Search for the cell housing the specified text and yield its (x, y) center coordinate. 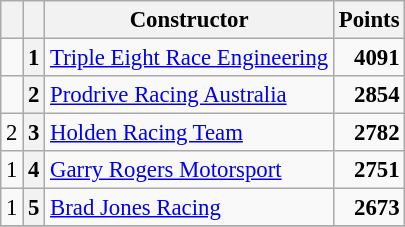
Points (368, 20)
2673 (368, 208)
2751 (368, 170)
2782 (368, 133)
2854 (368, 95)
3 (34, 133)
Constructor (190, 20)
4091 (368, 58)
Holden Racing Team (190, 133)
Garry Rogers Motorsport (190, 170)
4 (34, 170)
5 (34, 208)
Triple Eight Race Engineering (190, 58)
Prodrive Racing Australia (190, 95)
Brad Jones Racing (190, 208)
